Identify which cell holds the provided text, then report its (x, y) central coordinate. 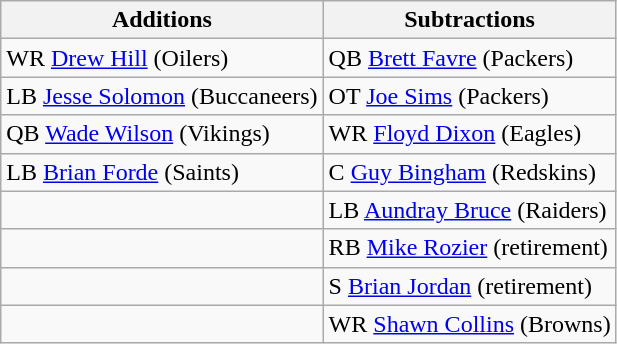
S Brian Jordan (retirement) (470, 286)
WR Floyd Dixon (Eagles) (470, 134)
LB Aundray Bruce (Raiders) (470, 210)
WR Drew Hill (Oilers) (162, 58)
OT Joe Sims (Packers) (470, 96)
Additions (162, 20)
C Guy Bingham (Redskins) (470, 172)
QB Brett Favre (Packers) (470, 58)
WR Shawn Collins (Browns) (470, 324)
Subtractions (470, 20)
RB Mike Rozier (retirement) (470, 248)
QB Wade Wilson (Vikings) (162, 134)
LB Jesse Solomon (Buccaneers) (162, 96)
LB Brian Forde (Saints) (162, 172)
